Find where the given text appears and provide that cell's center as [x, y] coordinate. 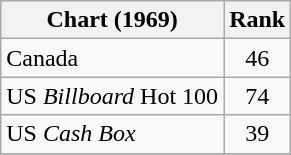
Chart (1969) [112, 20]
39 [258, 134]
46 [258, 58]
US Cash Box [112, 134]
Rank [258, 20]
Canada [112, 58]
US Billboard Hot 100 [112, 96]
74 [258, 96]
